Detect which cell encompasses the target text, then output its (x, y) center coordinate. 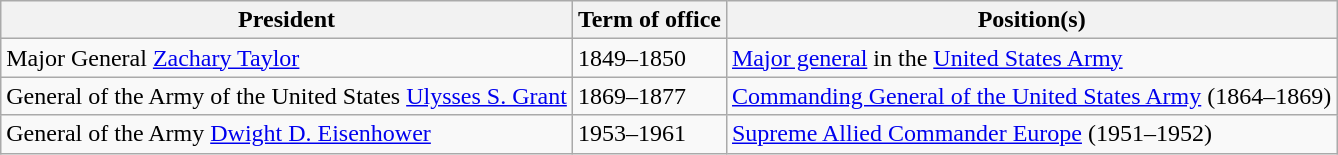
Supreme Allied Commander Europe (1951–1952) (1031, 134)
1849–1850 (649, 58)
Position(s) (1031, 20)
Major General Zachary Taylor (287, 58)
1869–1877 (649, 96)
Term of office (649, 20)
Commanding General of the United States Army (1864–1869) (1031, 96)
President (287, 20)
General of the Army Dwight D. Eisenhower (287, 134)
General of the Army of the United States Ulysses S. Grant (287, 96)
Major general in the United States Army (1031, 58)
1953–1961 (649, 134)
